Detect which cell encompasses the target text, then output its [x, y] center coordinate. 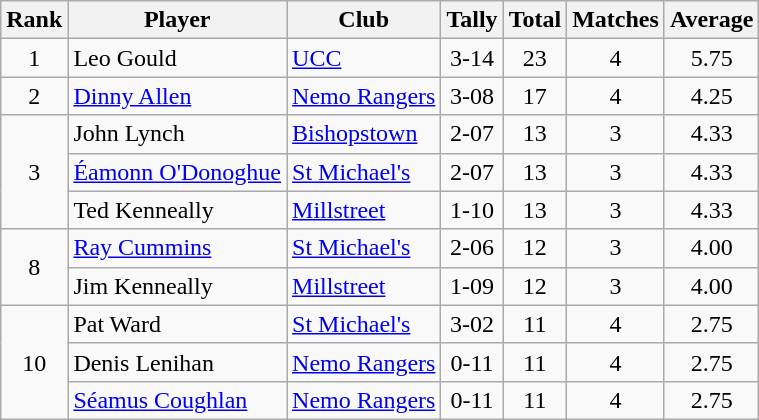
5.75 [712, 58]
Séamus Coughlan [178, 400]
10 [34, 362]
Rank [34, 20]
John Lynch [178, 134]
2 [34, 96]
8 [34, 267]
Leo Gould [178, 58]
Denis Lenihan [178, 362]
Average [712, 20]
Total [535, 20]
1-10 [472, 210]
Pat Ward [178, 324]
Jim Kenneally [178, 286]
17 [535, 96]
1-09 [472, 286]
Éamonn O'Donoghue [178, 172]
Tally [472, 20]
3-02 [472, 324]
Matches [616, 20]
1 [34, 58]
3-14 [472, 58]
Dinny Allen [178, 96]
Player [178, 20]
3-08 [472, 96]
UCC [364, 58]
2-06 [472, 248]
Club [364, 20]
4.25 [712, 96]
Ted Kenneally [178, 210]
Bishopstown [364, 134]
Ray Cummins [178, 248]
23 [535, 58]
